Return the (x, y) coordinate for the center point of the cell that contains the specified text.  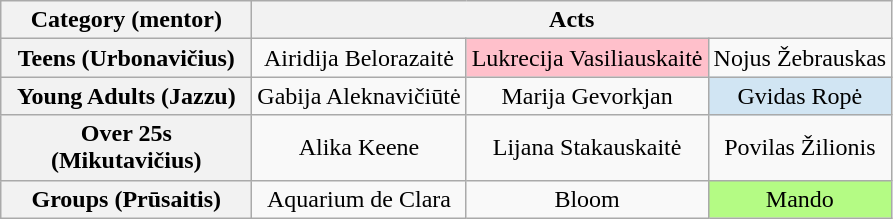
Marija Gevorkjan (587, 96)
Povilas Žilionis (800, 148)
Acts (572, 20)
Lukrecija Vasiliauskaitė (587, 58)
Teens (Urbonavičius) (126, 58)
Alika Keene (359, 148)
Airidija Belorazaitė (359, 58)
Over 25s (Mikutavičius) (126, 148)
Nojus Žebrauskas (800, 58)
Young Adults (Jazzu) (126, 96)
Lijana Stakauskaitė (587, 148)
Aquarium de Clara (359, 199)
Groups (Prūsaitis) (126, 199)
Mando (800, 199)
Gabija Aleknavičiūtė (359, 96)
Category (mentor) (126, 20)
Bloom (587, 199)
Gvidas Ropė (800, 96)
